From the cell containing the given text, extract its center point as [x, y] coordinate. 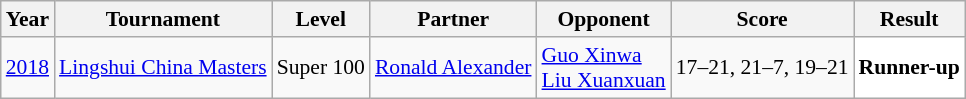
Super 100 [321, 68]
Opponent [604, 19]
Score [762, 19]
Partner [454, 19]
17–21, 21–7, 19–21 [762, 68]
2018 [28, 68]
Ronald Alexander [454, 68]
Runner-up [910, 68]
Guo Xinwa Liu Xuanxuan [604, 68]
Tournament [163, 19]
Year [28, 19]
Lingshui China Masters [163, 68]
Level [321, 19]
Result [910, 19]
